Scan for the cell matching the given text and deliver its (x, y) coordinate at center. 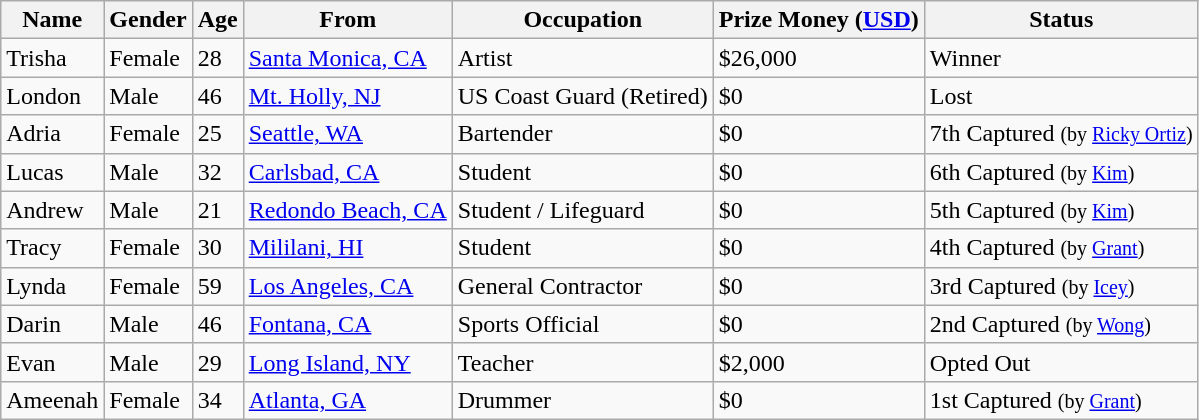
Teacher (582, 362)
Mililani, HI (348, 248)
59 (218, 286)
London (52, 96)
Carlsbad, CA (348, 172)
29 (218, 362)
Lost (1061, 96)
4th Captured (by Grant) (1061, 248)
Ameenah (52, 400)
$2,000 (818, 362)
Drummer (582, 400)
7th Captured (by Ricky Ortiz) (1061, 134)
Los Angeles, CA (348, 286)
Trisha (52, 58)
30 (218, 248)
Artist (582, 58)
Age (218, 20)
Prize Money (USD) (818, 20)
Gender (148, 20)
From (348, 20)
Lynda (52, 286)
Mt. Holly, NJ (348, 96)
Santa Monica, CA (348, 58)
Opted Out (1061, 362)
Andrew (52, 210)
Seattle, WA (348, 134)
Sports Official (582, 324)
Occupation (582, 20)
21 (218, 210)
28 (218, 58)
32 (218, 172)
Long Island, NY (348, 362)
Name (52, 20)
Adria (52, 134)
34 (218, 400)
1st Captured (by Grant) (1061, 400)
Atlanta, GA (348, 400)
Fontana, CA (348, 324)
Redondo Beach, CA (348, 210)
Winner (1061, 58)
Lucas (52, 172)
5th Captured (by Kim) (1061, 210)
General Contractor (582, 286)
25 (218, 134)
US Coast Guard (Retired) (582, 96)
Tracy (52, 248)
$26,000 (818, 58)
Status (1061, 20)
3rd Captured (by Icey) (1061, 286)
6th Captured (by Kim) (1061, 172)
Darin (52, 324)
Bartender (582, 134)
Evan (52, 362)
2nd Captured (by Wong) (1061, 324)
Student / Lifeguard (582, 210)
